Provide the [x, y] coordinate of the cell's center where the given text is located.  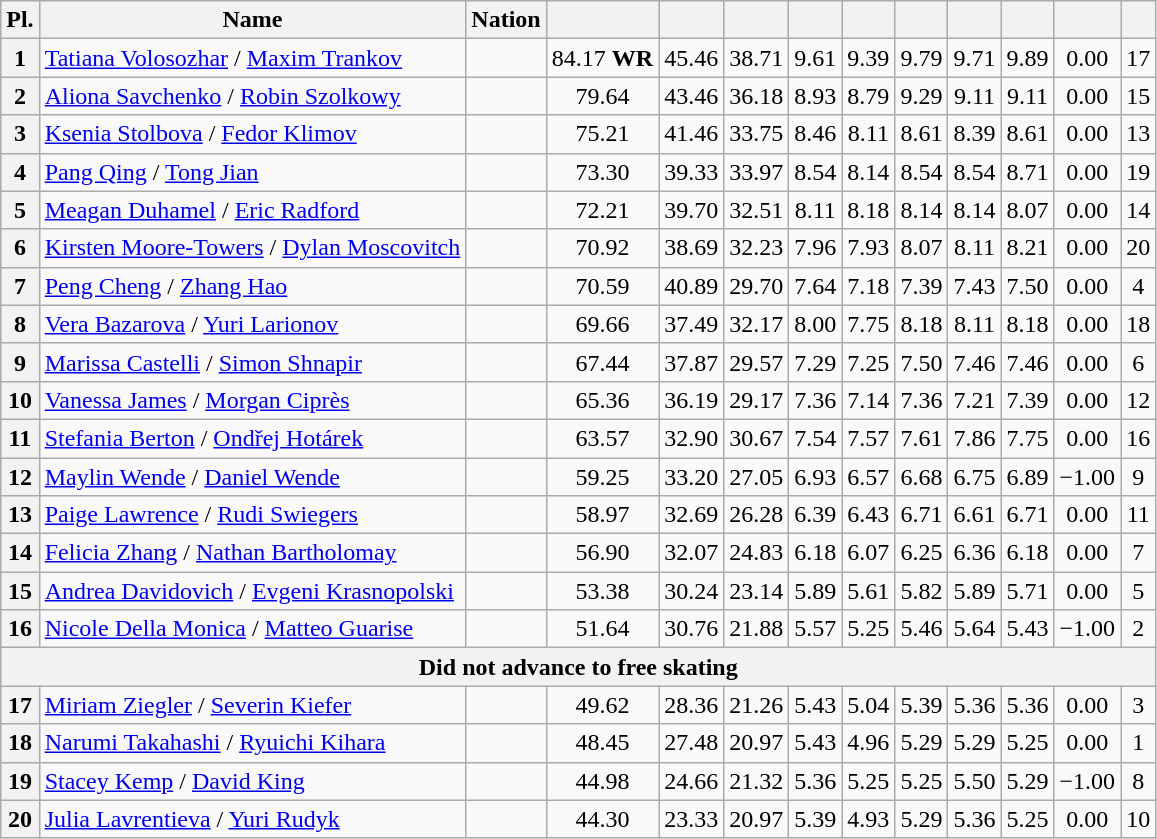
Pang Qing / Tong Jian [252, 172]
56.90 [602, 553]
Stefania Berton / Ondřej Hotárek [252, 438]
24.83 [756, 553]
5.46 [922, 629]
7.61 [922, 438]
37.49 [692, 324]
69.66 [602, 324]
Pl. [20, 20]
32.90 [692, 438]
8.46 [816, 134]
36.18 [756, 96]
6.93 [816, 477]
7.25 [868, 362]
7.64 [816, 286]
45.46 [692, 58]
6.25 [922, 553]
7.57 [868, 438]
39.33 [692, 172]
Did not advance to free skating [578, 667]
59.25 [602, 477]
49.62 [602, 705]
32.07 [692, 553]
Meagan Duhamel / Eric Radford [252, 210]
4.93 [868, 819]
6.07 [868, 553]
27.05 [756, 477]
30.24 [692, 591]
75.21 [602, 134]
9.79 [922, 58]
5.64 [974, 629]
Paige Lawrence / Rudi Swiegers [252, 515]
5.57 [816, 629]
73.30 [602, 172]
41.46 [692, 134]
8.71 [1028, 172]
9.29 [922, 96]
21.26 [756, 705]
65.36 [602, 400]
Maylin Wende / Daniel Wende [252, 477]
32.17 [756, 324]
63.57 [602, 438]
51.64 [602, 629]
5.61 [868, 591]
Julia Lavrentieva / Yuri Rudyk [252, 819]
28.36 [692, 705]
7.93 [868, 248]
7.43 [974, 286]
5.82 [922, 591]
6.68 [922, 477]
24.66 [692, 781]
58.97 [602, 515]
7.96 [816, 248]
27.48 [692, 743]
Name [252, 20]
72.21 [602, 210]
44.98 [602, 781]
21.88 [756, 629]
84.17 WR [602, 58]
6.61 [974, 515]
6.39 [816, 515]
Nation [506, 20]
32.69 [692, 515]
36.19 [692, 400]
29.70 [756, 286]
4.96 [868, 743]
30.76 [692, 629]
Marissa Castelli / Simon Shnapir [252, 362]
Vera Bazarova / Yuri Larionov [252, 324]
79.64 [602, 96]
6.43 [868, 515]
5.04 [868, 705]
38.69 [692, 248]
Andrea Davidovich / Evgeni Krasnopolski [252, 591]
7.86 [974, 438]
6.75 [974, 477]
Miriam Ziegler / Severin Kiefer [252, 705]
7.29 [816, 362]
38.71 [756, 58]
9.89 [1028, 58]
37.87 [692, 362]
Peng Cheng / Zhang Hao [252, 286]
29.17 [756, 400]
8.39 [974, 134]
26.28 [756, 515]
7.14 [868, 400]
53.38 [602, 591]
33.20 [692, 477]
Kirsten Moore-Towers / Dylan Moscovitch [252, 248]
33.97 [756, 172]
Stacey Kemp / David King [252, 781]
8.21 [1028, 248]
70.59 [602, 286]
43.46 [692, 96]
7.54 [816, 438]
9.61 [816, 58]
21.32 [756, 781]
6.36 [974, 553]
8.93 [816, 96]
30.67 [756, 438]
Felicia Zhang / Nathan Bartholomay [252, 553]
29.57 [756, 362]
48.45 [602, 743]
5.50 [974, 781]
23.14 [756, 591]
32.23 [756, 248]
Vanessa James / Morgan Ciprès [252, 400]
9.39 [868, 58]
6.57 [868, 477]
39.70 [692, 210]
Narumi Takahashi / Ryuichi Kihara [252, 743]
Nicole Della Monica / Matteo Guarise [252, 629]
23.33 [692, 819]
8.00 [816, 324]
7.21 [974, 400]
7.18 [868, 286]
Tatiana Volosozhar / Maxim Trankov [252, 58]
40.89 [692, 286]
32.51 [756, 210]
8.79 [868, 96]
Ksenia Stolbova / Fedor Klimov [252, 134]
Aliona Savchenko / Robin Szolkowy [252, 96]
6.89 [1028, 477]
33.75 [756, 134]
70.92 [602, 248]
5.71 [1028, 591]
44.30 [602, 819]
9.71 [974, 58]
67.44 [602, 362]
